Find where the given text appears and provide that cell's center as (x, y) coordinate. 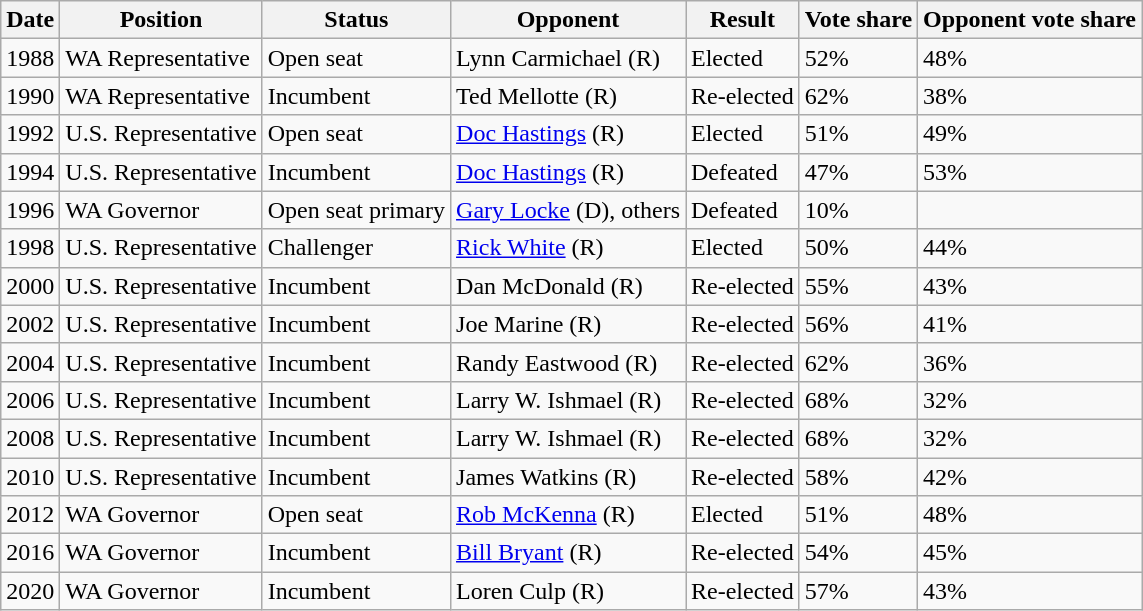
1992 (30, 134)
1990 (30, 96)
Status (356, 20)
36% (1030, 362)
58% (858, 477)
44% (1030, 248)
Randy Eastwood (R) (568, 362)
49% (1030, 134)
2008 (30, 438)
Opponent vote share (1030, 20)
Joe Marine (R) (568, 324)
Challenger (356, 248)
Gary Locke (D), others (568, 210)
Ted Mellotte (R) (568, 96)
10% (858, 210)
Open seat primary (356, 210)
Dan McDonald (R) (568, 286)
Bill Bryant (R) (568, 553)
2000 (30, 286)
Result (743, 20)
Lynn Carmichael (R) (568, 58)
1994 (30, 172)
53% (1030, 172)
Opponent (568, 20)
56% (858, 324)
50% (858, 248)
2004 (30, 362)
2020 (30, 591)
55% (858, 286)
James Watkins (R) (568, 477)
Rob McKenna (R) (568, 515)
2016 (30, 553)
2002 (30, 324)
2010 (30, 477)
1998 (30, 248)
Position (161, 20)
Rick White (R) (568, 248)
1988 (30, 58)
52% (858, 58)
42% (1030, 477)
41% (1030, 324)
54% (858, 553)
38% (1030, 96)
1996 (30, 210)
47% (858, 172)
2012 (30, 515)
Vote share (858, 20)
Loren Culp (R) (568, 591)
Date (30, 20)
57% (858, 591)
45% (1030, 553)
2006 (30, 400)
